Locate the cell with the specified text and output its (x, y) center coordinate. 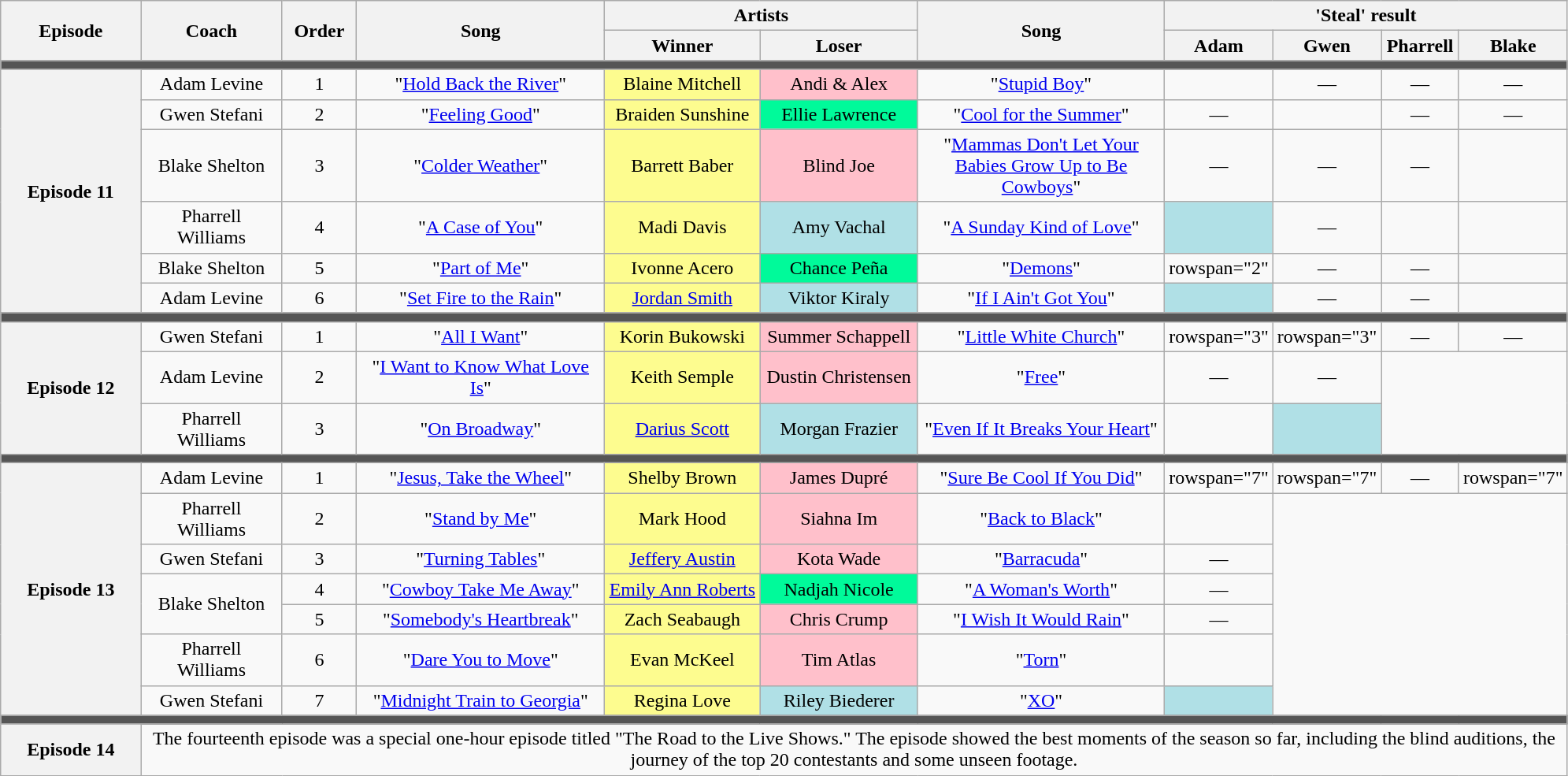
"Somebody's Heartbreak" (480, 619)
"Little White Church" (1041, 336)
"Jesus, Take the Wheel" (480, 478)
Riley Biederer (839, 700)
"If I Ain't Got You" (1041, 298)
Adam (1219, 46)
Zach Seabaugh (682, 619)
rowspan="2" (1219, 268)
"Set Fire to the Rain" (480, 298)
"Sure Be Cool If You Did" (1041, 478)
Jeffery Austin (682, 559)
"Dare You to Move" (480, 660)
Coach (211, 31)
"I Wish It Would Rain" (1041, 619)
Mark Hood (682, 518)
Evan McKeel (682, 660)
Amy Vachal (839, 227)
"All I Want" (480, 336)
Kota Wade (839, 559)
"XO" (1041, 700)
Tim Atlas (839, 660)
Shelby Brown (682, 478)
Keith Semple (682, 377)
"I Want to Know What Love Is" (480, 377)
"A Sunday Kind of Love" (1041, 227)
"Back to Black" (1041, 518)
"Stupid Boy" (1041, 84)
Emily Ann Roberts (682, 589)
"Torn" (1041, 660)
"Feeling Good" (480, 114)
"Hold Back the River" (480, 84)
"Even If It Breaks Your Heart" (1041, 429)
Chance Peña (839, 268)
"Demons" (1041, 268)
Episode 12 (71, 388)
"Free" (1041, 377)
Blaine Mitchell (682, 84)
Viktor Kiraly (839, 298)
James Dupré (839, 478)
7 (320, 700)
Jordan Smith (682, 298)
Ivonne Acero (682, 268)
"Mammas Don't Let Your Babies Grow Up to Be Cowboys" (1041, 165)
Episode 13 (71, 589)
Chris Crump (839, 619)
"Cool for the Summer" (1041, 114)
Summer Schappell (839, 336)
'Steal' result (1366, 16)
Madi Davis (682, 227)
Andi & Alex (839, 84)
"Colder Weather" (480, 165)
Artists (762, 16)
Regina Love (682, 700)
Morgan Frazier (839, 429)
"Turning Tables" (480, 559)
Gwen (1327, 46)
"A Case of You" (480, 227)
Ellie Lawrence (839, 114)
Episode 14 (71, 750)
"On Broadway" (480, 429)
Blake (1513, 46)
Dustin Christensen (839, 377)
Episode (71, 31)
Winner (682, 46)
"Midnight Train to Georgia" (480, 700)
"Cowboy Take Me Away" (480, 589)
Order (320, 31)
"A Woman's Worth" (1041, 589)
Pharrell (1421, 46)
Braiden Sunshine (682, 114)
"Barracuda" (1041, 559)
Blind Joe (839, 165)
"Part of Me" (480, 268)
Darius Scott (682, 429)
"Stand by Me" (480, 518)
Nadjah Nicole (839, 589)
Loser (839, 46)
Barrett Baber (682, 165)
Siahna Im (839, 518)
Episode 11 (71, 191)
Korin Bukowski (682, 336)
